Extract the [X, Y] coordinate from the center of the cell holding the provided text.  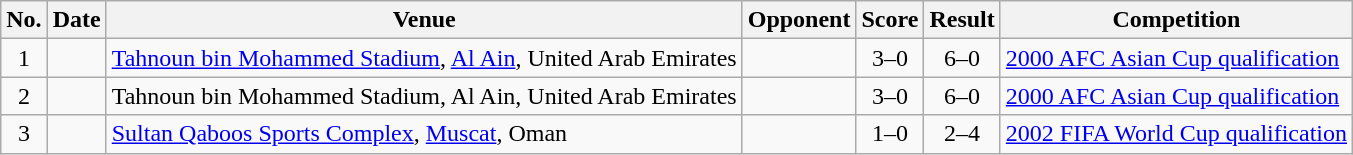
Score [890, 20]
Opponent [799, 20]
2 [24, 96]
Result [962, 20]
3 [24, 134]
1–0 [890, 134]
Venue [424, 20]
Date [76, 20]
2002 FIFA World Cup qualification [1176, 134]
Competition [1176, 20]
2–4 [962, 134]
1 [24, 58]
Sultan Qaboos Sports Complex, Muscat, Oman [424, 134]
No. [24, 20]
